Find where the given text appears and provide that cell's center as (x, y) coordinate. 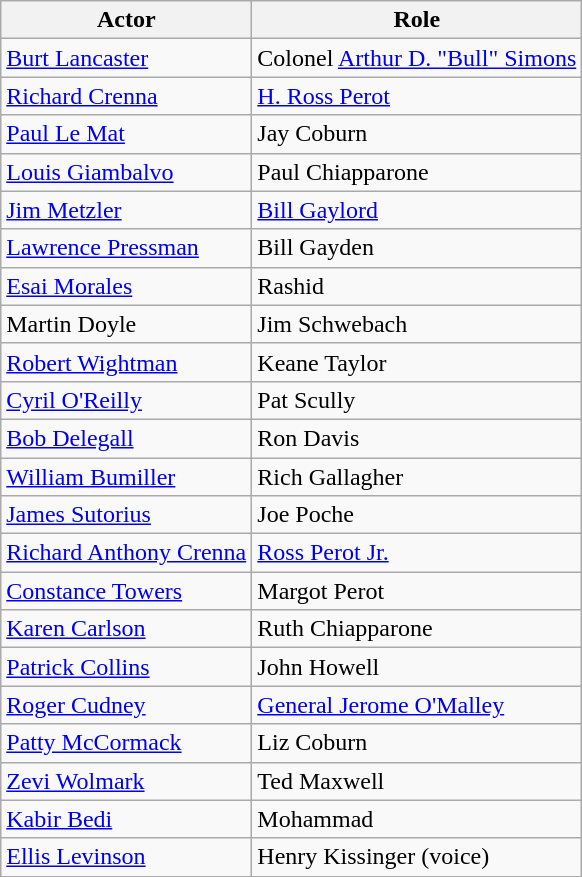
Jim Metzler (126, 210)
General Jerome O'Malley (417, 705)
Lawrence Pressman (126, 248)
Jim Schwebach (417, 324)
William Bumiller (126, 477)
Ted Maxwell (417, 781)
Jay Coburn (417, 134)
Henry Kissinger (voice) (417, 857)
Louis Giambalvo (126, 172)
Richard Anthony Crenna (126, 553)
Ellis Levinson (126, 857)
Burt Lancaster (126, 58)
Patty McCormack (126, 743)
Joe Poche (417, 515)
Actor (126, 20)
Bill Gayden (417, 248)
Bill Gaylord (417, 210)
Ruth Chiapparone (417, 629)
Paul Le Mat (126, 134)
Bob Delegall (126, 438)
James Sutorius (126, 515)
Margot Perot (417, 591)
Paul Chiapparone (417, 172)
Role (417, 20)
Zevi Wolmark (126, 781)
Ross Perot Jr. (417, 553)
Colonel Arthur D. "Bull" Simons (417, 58)
Patrick Collins (126, 667)
Esai Morales (126, 286)
Keane Taylor (417, 362)
Mohammad (417, 819)
Robert Wightman (126, 362)
John Howell (417, 667)
Cyril O'Reilly (126, 400)
Liz Coburn (417, 743)
Roger Cudney (126, 705)
Richard Crenna (126, 96)
Rich Gallagher (417, 477)
Pat Scully (417, 400)
Karen Carlson (126, 629)
Rashid (417, 286)
H. Ross Perot (417, 96)
Constance Towers (126, 591)
Ron Davis (417, 438)
Kabir Bedi (126, 819)
Martin Doyle (126, 324)
